Locate the cell with the specified text and output its (x, y) center coordinate. 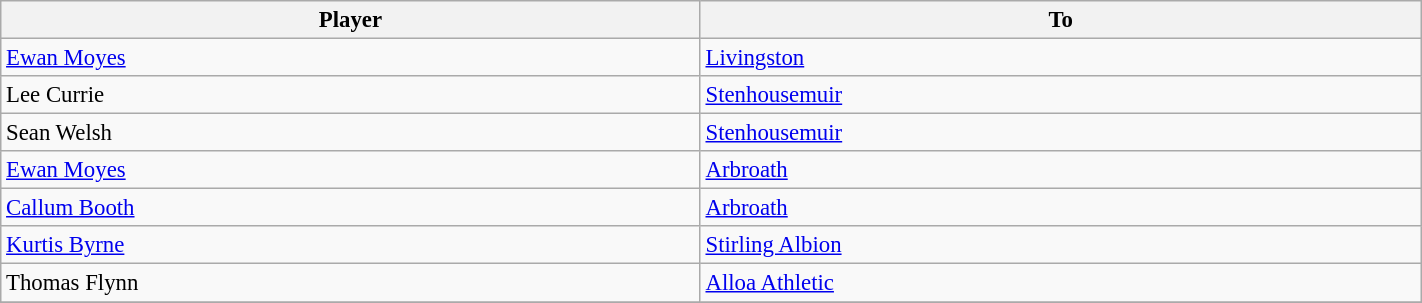
Thomas Flynn (350, 283)
Kurtis Byrne (350, 245)
Livingston (1060, 58)
Lee Currie (350, 95)
Alloa Athletic (1060, 283)
Callum Booth (350, 208)
Player (350, 20)
Stirling Albion (1060, 245)
To (1060, 20)
Sean Welsh (350, 133)
